Capture the cell that displays the provided text and extract its (x, y) central coordinate. 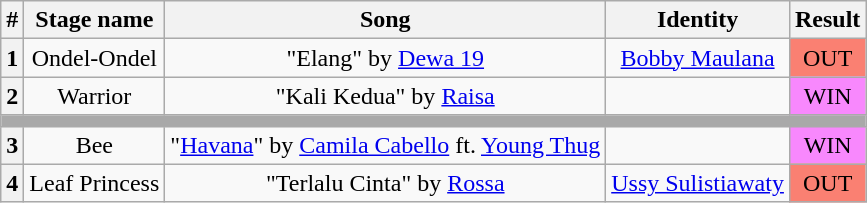
Bobby Maulana (698, 58)
Ussy Sulistiawaty (698, 183)
Leaf Princess (94, 183)
Identity (698, 20)
Warrior (94, 96)
1 (12, 58)
"Terlalu Cinta" by Rossa (386, 183)
Bee (94, 145)
2 (12, 96)
Ondel-Ondel (94, 58)
3 (12, 145)
4 (12, 183)
"Kali Kedua" by Raisa (386, 96)
# (12, 20)
Stage name (94, 20)
"Havana" by Camila Cabello ft. Young Thug (386, 145)
Song (386, 20)
"Elang" by Dewa 19 (386, 58)
Result (827, 20)
